From the cell containing the given text, extract its center point as (X, Y) coordinate. 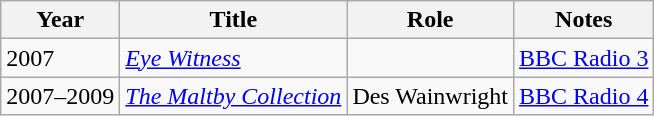
2007 (60, 58)
Year (60, 20)
Role (430, 20)
Title (234, 20)
Des Wainwright (430, 96)
BBC Radio 3 (584, 58)
BBC Radio 4 (584, 96)
2007–2009 (60, 96)
Notes (584, 20)
Eye Witness (234, 58)
The Maltby Collection (234, 96)
